Determine the (x, y) coordinate at the center of the cell enclosing the given text.  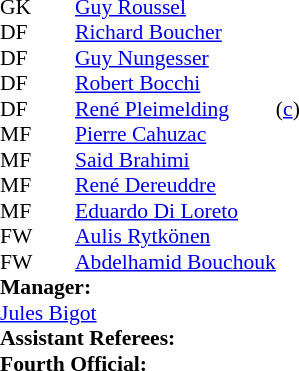
René Dereuddre (176, 185)
Eduardo Di Loreto (176, 211)
Aulis Rytkönen (176, 237)
Manager: (138, 287)
Robert Bocchi (176, 83)
Pierre Cahuzac (176, 135)
Abdelhamid Bouchouk (176, 262)
Said Brahimi (176, 160)
Richard Boucher (176, 33)
René Pleimelding (176, 109)
Guy Nungesser (176, 58)
